Return the [X, Y] coordinate for the center point of the cell that contains the specified text.  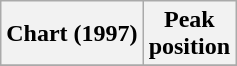
Peakposition [189, 34]
Chart (1997) [72, 34]
